Scan for the cell matching the given text and deliver its [x, y] coordinate at center. 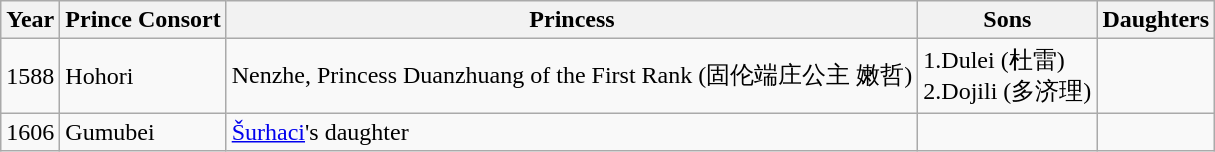
Princess [572, 20]
Sons [1008, 20]
Year [30, 20]
1588 [30, 76]
1606 [30, 132]
Daughters [1156, 20]
Hohori [143, 76]
Nenzhe, Princess Duanzhuang of the First Rank (固伦端庄公主 嫩哲) [572, 76]
1.Dulei (杜雷)2.Dojili (多济理) [1008, 76]
Prince Consort [143, 20]
Šurhaci's daughter [572, 132]
Gumubei [143, 132]
